Detect which cell encompasses the target text, then output its [x, y] center coordinate. 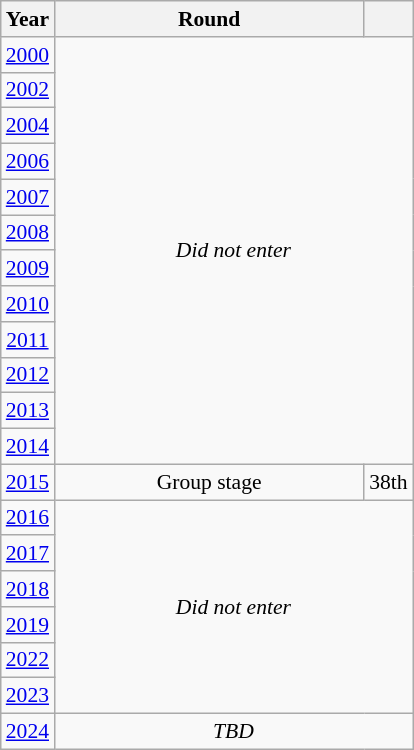
2018 [28, 589]
38th [388, 482]
2000 [28, 55]
2013 [28, 411]
2002 [28, 90]
2008 [28, 233]
2012 [28, 375]
Year [28, 19]
TBD [234, 732]
2019 [28, 625]
2022 [28, 660]
2011 [28, 340]
2017 [28, 554]
2016 [28, 518]
2004 [28, 126]
2010 [28, 304]
Round [209, 19]
2014 [28, 447]
Group stage [209, 482]
2015 [28, 482]
2007 [28, 197]
2024 [28, 732]
2006 [28, 162]
2009 [28, 269]
2023 [28, 696]
